Capture the cell that displays the provided text and extract its (x, y) central coordinate. 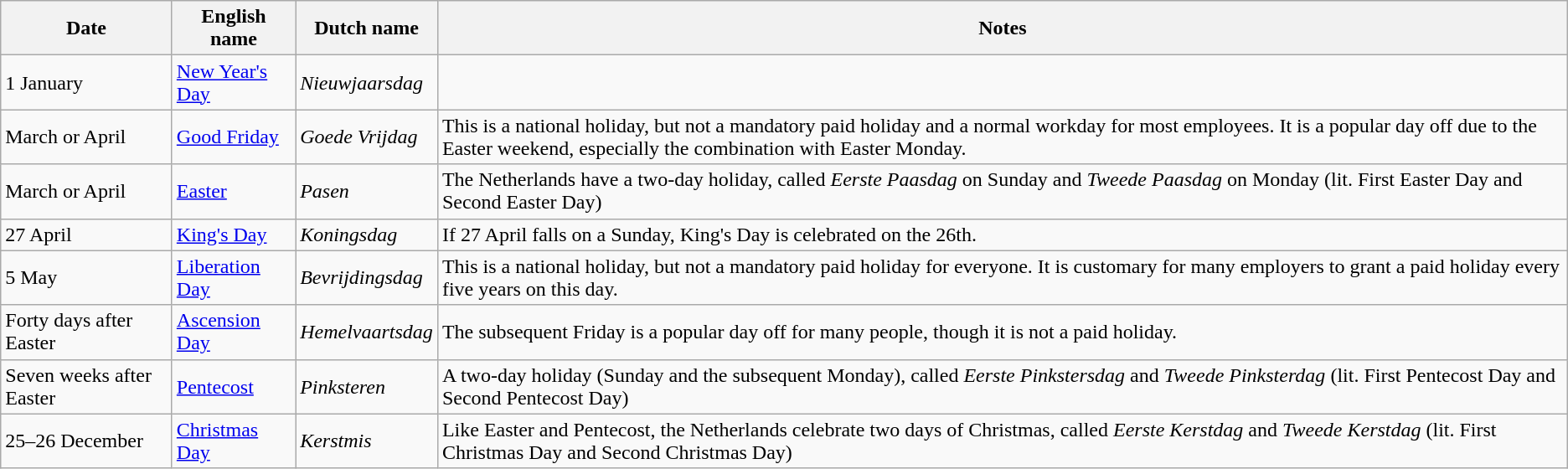
Liberation Day (233, 278)
Nieuwjaarsdag (367, 82)
The Netherlands have a two-day holiday, called Eerste Paasdag on Sunday and Tweede Paasdag on Monday (lit. First Easter Day and Second Easter Day) (1002, 191)
Bevrijdingsdag (367, 278)
Notes (1002, 28)
Pasen (367, 191)
King's Day (233, 234)
Pinksteren (367, 387)
Koningsdag (367, 234)
Forty days after Easter (87, 332)
Pentecost (233, 387)
The subsequent Friday is a popular day off for many people, though it is not a paid holiday. (1002, 332)
Goede Vrijdag (367, 137)
1 January (87, 82)
5 May (87, 278)
Christmas Day (233, 441)
New Year's Day (233, 82)
Ascension Day (233, 332)
Date (87, 28)
27 April (87, 234)
English name (233, 28)
Good Friday (233, 137)
25–26 December (87, 441)
Dutch name (367, 28)
Hemelvaartsdag (367, 332)
Kerstmis (367, 441)
Seven weeks after Easter (87, 387)
If 27 April falls on a Sunday, King's Day is celebrated on the 26th. (1002, 234)
Easter (233, 191)
